Return (x, y) of the center of cell containing provided text 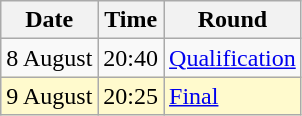
Final (233, 96)
20:25 (131, 96)
Round (233, 20)
Date (50, 20)
Qualification (233, 58)
Time (131, 20)
8 August (50, 58)
20:40 (131, 58)
9 August (50, 96)
